Pinpoint the cell where the given text exists, returning its (X, Y) midpoint coordinate. 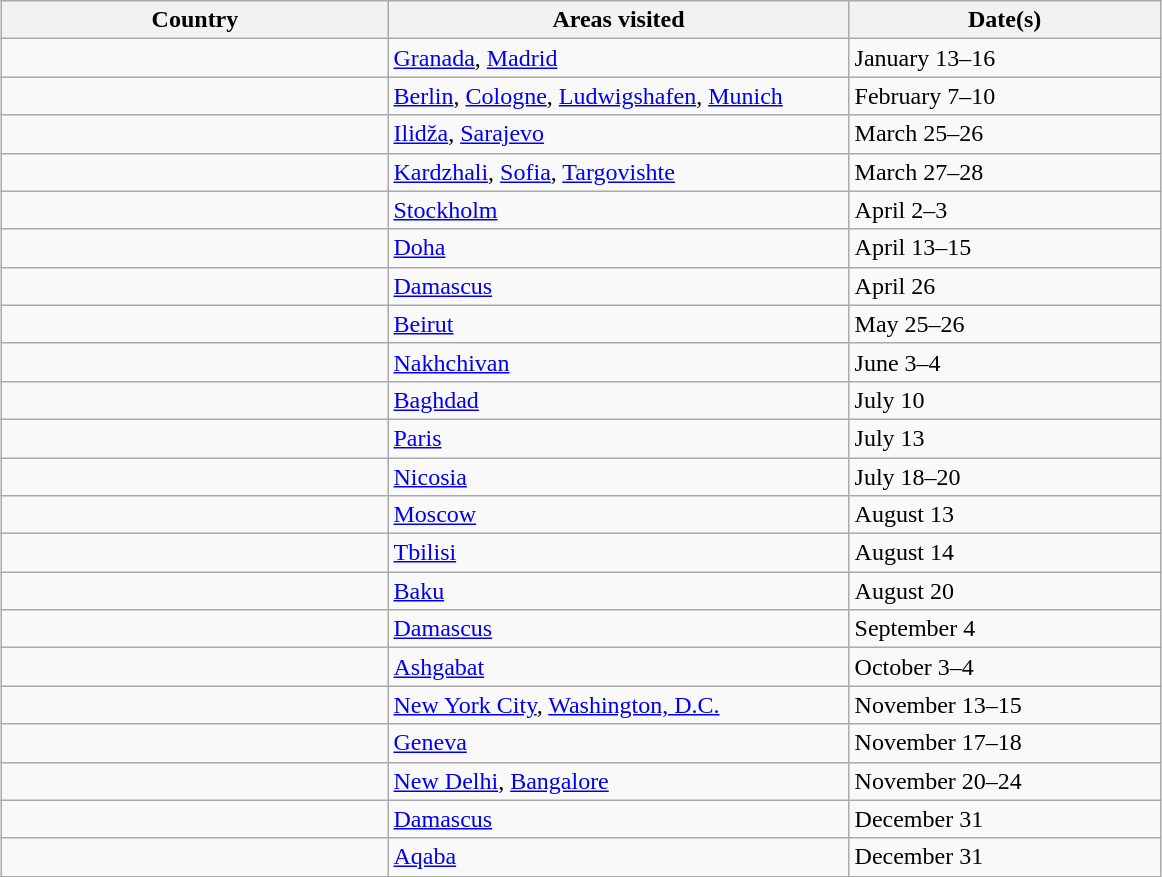
August 14 (1004, 553)
November 17–18 (1004, 743)
July 18–20 (1004, 477)
New York City, Washington, D.C. (618, 705)
Kardzhali, Sofia, Targovishte (618, 172)
Country (195, 20)
Tbilisi (618, 553)
Doha (618, 248)
Ashgabat (618, 667)
Beirut (618, 324)
Stockholm (618, 210)
November 20–24 (1004, 781)
New Delhi, Bangalore (618, 781)
May 25–26 (1004, 324)
April 13–15 (1004, 248)
Geneva (618, 743)
April 26 (1004, 286)
Aqaba (618, 857)
Paris (618, 438)
July 13 (1004, 438)
Moscow (618, 515)
January 13–16 (1004, 58)
November 13–15 (1004, 705)
March 25–26 (1004, 134)
Nicosia (618, 477)
Date(s) (1004, 20)
October 3–4 (1004, 667)
February 7–10 (1004, 96)
Baku (618, 591)
Baghdad (618, 400)
July 10 (1004, 400)
Berlin, Cologne, Ludwigshafen, Munich (618, 96)
March 27–28 (1004, 172)
September 4 (1004, 629)
Nakhchivan (618, 362)
August 20 (1004, 591)
Areas visited (618, 20)
Granada, Madrid (618, 58)
August 13 (1004, 515)
Ilidža, Sarajevo (618, 134)
June 3–4 (1004, 362)
April 2–3 (1004, 210)
